Locate the cell with the specified text and output its [x, y] center coordinate. 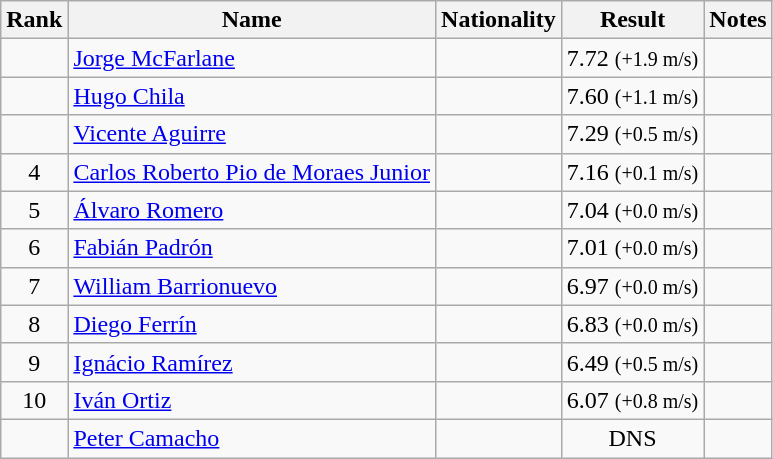
Ignácio Ramírez [252, 362]
7.16 (+0.1 m/s) [632, 172]
6.83 (+0.0 m/s) [632, 324]
Result [632, 20]
Álvaro Romero [252, 210]
Fabián Padrón [252, 248]
William Barrionuevo [252, 286]
Name [252, 20]
7.01 (+0.0 m/s) [632, 248]
DNS [632, 438]
7.04 (+0.0 m/s) [632, 210]
10 [34, 400]
7 [34, 286]
6 [34, 248]
Peter Camacho [252, 438]
4 [34, 172]
6.07 (+0.8 m/s) [632, 400]
Carlos Roberto Pio de Moraes Junior [252, 172]
5 [34, 210]
Iván Ortiz [252, 400]
8 [34, 324]
7.29 (+0.5 m/s) [632, 134]
Jorge McFarlane [252, 58]
Rank [34, 20]
Vicente Aguirre [252, 134]
9 [34, 362]
Notes [738, 20]
7.60 (+1.1 m/s) [632, 96]
Diego Ferrín [252, 324]
Hugo Chila [252, 96]
6.97 (+0.0 m/s) [632, 286]
6.49 (+0.5 m/s) [632, 362]
Nationality [499, 20]
7.72 (+1.9 m/s) [632, 58]
